From the cell containing the given text, extract its center point as (x, y) coordinate. 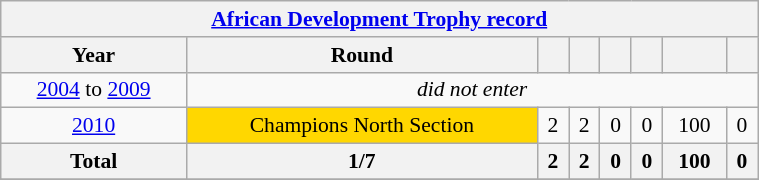
2004 to 2009 (94, 90)
Champions North Section (362, 126)
Round (362, 55)
1/7 (362, 162)
did not enter (472, 90)
Total (94, 162)
Year (94, 55)
African Development Trophy record (380, 19)
2010 (94, 126)
